Scan for the cell matching the given text and deliver its [X, Y] coordinate at center. 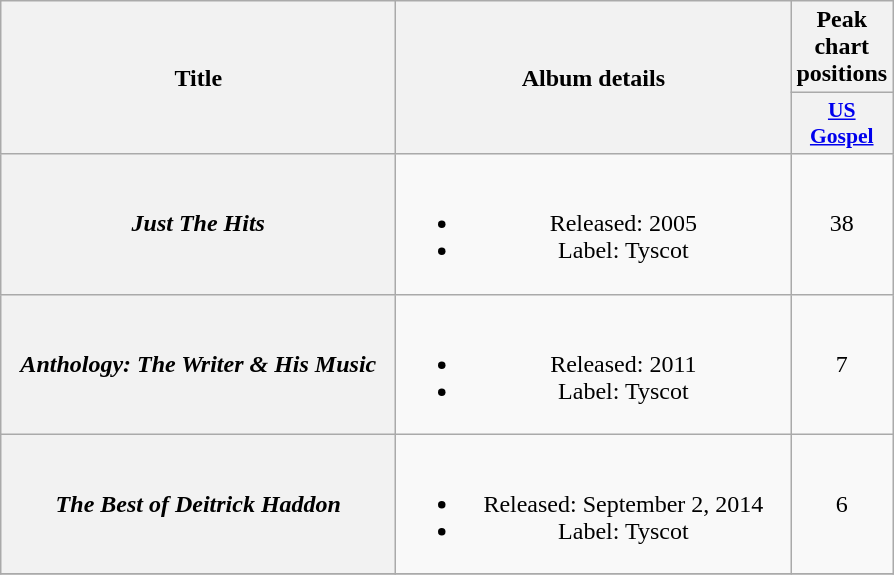
Released: 2011Label: Tyscot [594, 364]
7 [842, 364]
Peak chart positions [842, 47]
38 [842, 224]
The Best of Deitrick Haddon [198, 504]
Title [198, 78]
Just The Hits [198, 224]
6 [842, 504]
Released: September 2, 2014Label: Tyscot [594, 504]
Released: 2005Label: Tyscot [594, 224]
USGospel [842, 124]
Album details [594, 78]
Anthology: The Writer & His Music [198, 364]
